Determine the [x, y] coordinate at the center of the cell enclosing the given text.  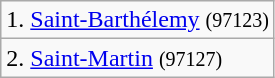
1. Saint-Barthélemy (97123) [138, 20]
2. Saint-Martin (97127) [138, 58]
